Scan for the cell matching the given text and deliver its [X, Y] coordinate at center. 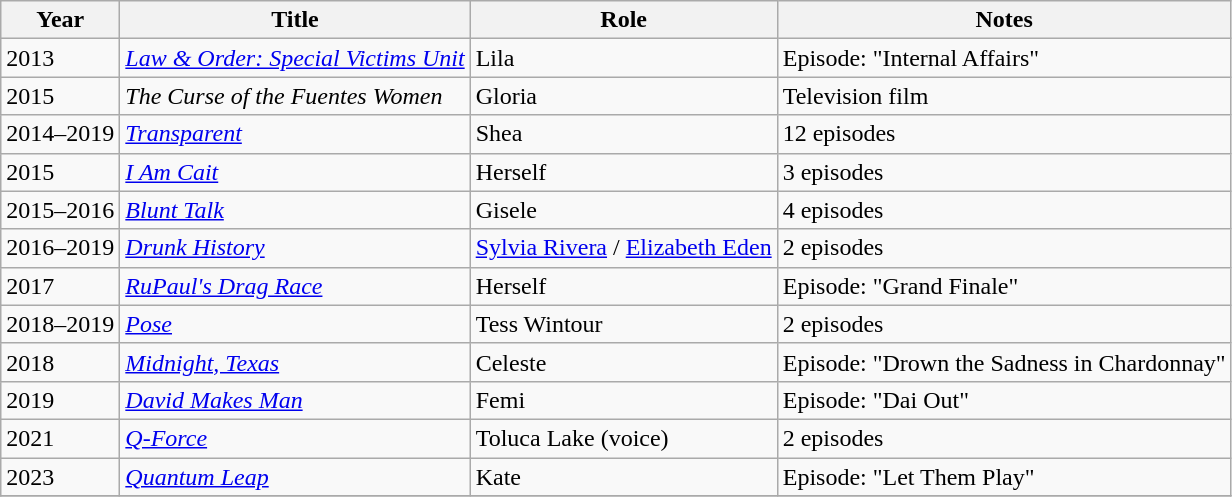
Pose [295, 324]
Law & Order: Special Victims Unit [295, 58]
David Makes Man [295, 400]
Transparent [295, 134]
Television film [1004, 96]
Title [295, 20]
Kate [624, 477]
RuPaul's Drag Race [295, 286]
2021 [60, 438]
2014–2019 [60, 134]
I Am Cait [295, 172]
Lila [624, 58]
2018 [60, 362]
Celeste [624, 362]
Notes [1004, 20]
2015–2016 [60, 210]
2016–2019 [60, 248]
The Curse of the Fuentes Women [295, 96]
2023 [60, 477]
4 episodes [1004, 210]
Blunt Talk [295, 210]
Episode: "Let Them Play" [1004, 477]
2019 [60, 400]
Episode: "Grand Finale" [1004, 286]
Shea [624, 134]
Role [624, 20]
Year [60, 20]
Episode: "Internal Affairs" [1004, 58]
Gloria [624, 96]
Episode: "Dai Out" [1004, 400]
Toluca Lake (voice) [624, 438]
3 episodes [1004, 172]
Drunk History [295, 248]
2017 [60, 286]
Gisele [624, 210]
2018–2019 [60, 324]
2013 [60, 58]
Midnight, Texas [295, 362]
Femi [624, 400]
Quantum Leap [295, 477]
Sylvia Rivera / Elizabeth Eden [624, 248]
12 episodes [1004, 134]
Tess Wintour [624, 324]
Q-Force [295, 438]
Episode: "Drown the Sadness in Chardonnay" [1004, 362]
